Output the (x, y) coordinate of the center of the cell containing the given text.  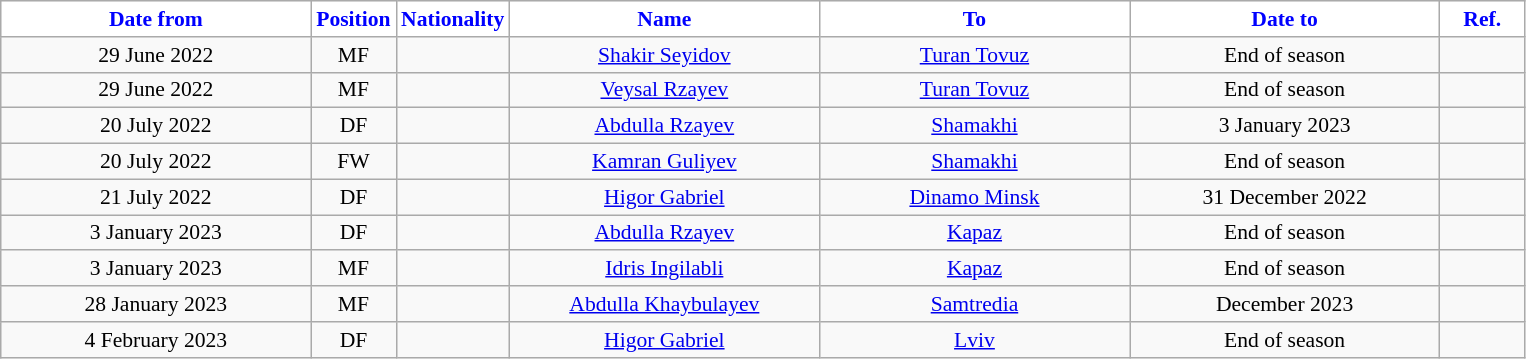
Position (354, 19)
Name (664, 19)
Date to (1285, 19)
Ref. (1482, 19)
To (974, 19)
Shakir Seyidov (664, 55)
Date from (156, 19)
Dinamo Minsk (974, 197)
4 February 2023 (156, 340)
December 2023 (1285, 304)
Kamran Guliyev (664, 162)
Lviv (974, 340)
Nationality (452, 19)
Samtredia (974, 304)
Idris Ingilabli (664, 269)
FW (354, 162)
Abdulla Khaybulayev (664, 304)
31 December 2022 (1285, 197)
28 January 2023 (156, 304)
Veysal Rzayev (664, 90)
21 July 2022 (156, 197)
